For the text-containing cell, return its midpoint in (X, Y) coordinate format. 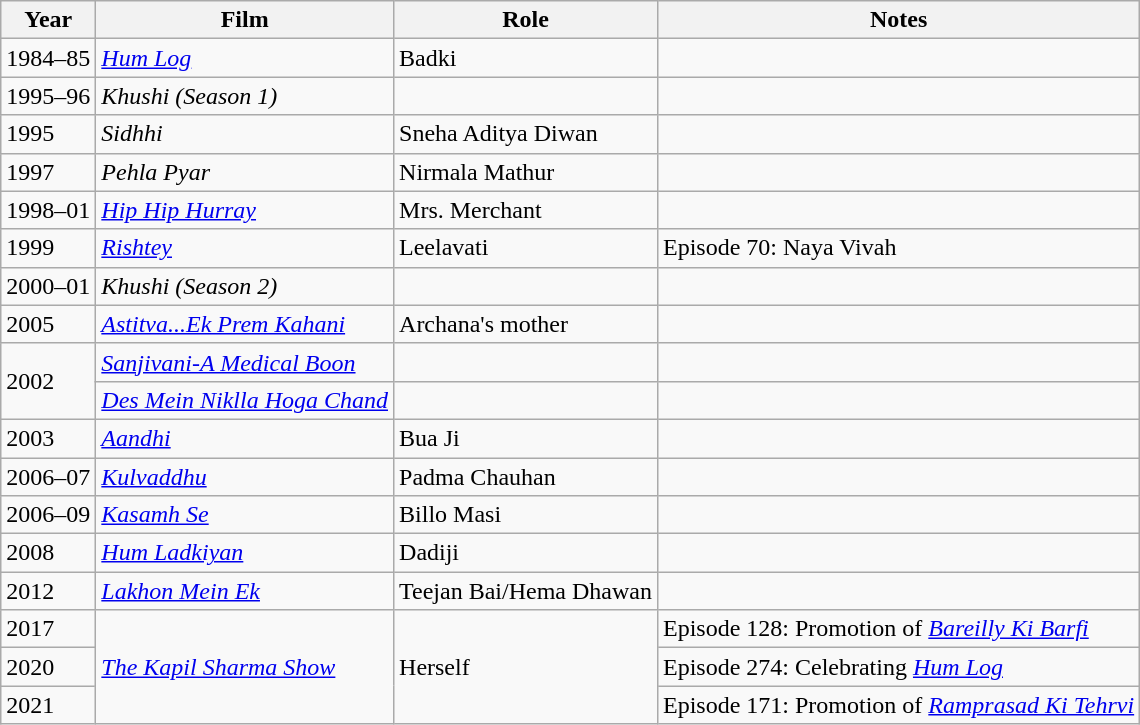
1995–96 (48, 96)
1995 (48, 134)
Archana's mother (526, 324)
Episode 274: Celebrating Hum Log (898, 667)
Hum Ladkiyan (245, 553)
The Kapil Sharma Show (245, 667)
Year (48, 20)
2006–07 (48, 477)
1999 (48, 248)
Nirmala Mathur (526, 172)
Teejan Bai/Hema Dhawan (526, 591)
Khushi (Season 2) (245, 286)
2000–01 (48, 286)
Sneha Aditya Diwan (526, 134)
2008 (48, 553)
Kasamh Se (245, 515)
2006–09 (48, 515)
1998–01 (48, 210)
Role (526, 20)
2012 (48, 591)
Mrs. Merchant (526, 210)
Herself (526, 667)
Dadiji (526, 553)
Astitva...Ek Prem Kahani (245, 324)
Rishtey (245, 248)
1984–85 (48, 58)
Bua Ji (526, 438)
2017 (48, 629)
2005 (48, 324)
Aandhi (245, 438)
Episode 128: Promotion of Bareilly Ki Barfi (898, 629)
1997 (48, 172)
2003 (48, 438)
Lakhon Mein Ek (245, 591)
Khushi (Season 1) (245, 96)
Des Mein Niklla Hoga Chand (245, 400)
Leelavati (526, 248)
Notes (898, 20)
Kulvaddhu (245, 477)
2020 (48, 667)
Episode 70: Naya Vivah (898, 248)
Badki (526, 58)
Episode 171: Promotion of Ramprasad Ki Tehrvi (898, 705)
2021 (48, 705)
Hum Log (245, 58)
Hip Hip Hurray (245, 210)
Sanjivani-A Medical Boon (245, 362)
Billo Masi (526, 515)
Film (245, 20)
Sidhhi (245, 134)
Pehla Pyar (245, 172)
2002 (48, 381)
Padma Chauhan (526, 477)
